Identify which cell holds the provided text, then report its (X, Y) central coordinate. 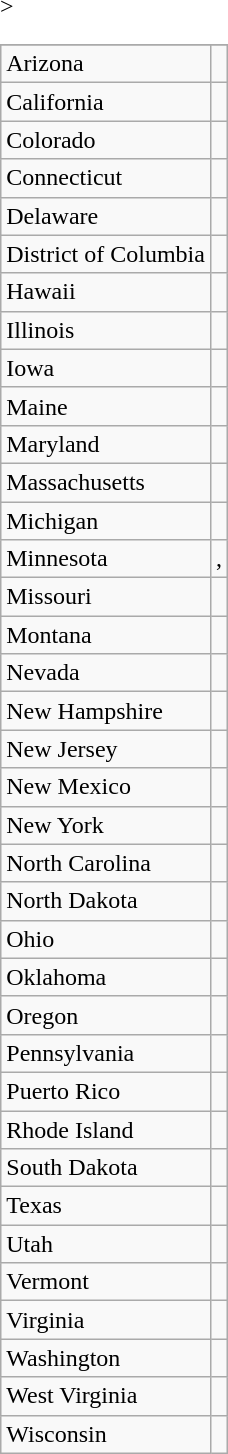
, (218, 559)
Rhode Island (106, 1129)
Iowa (106, 368)
Montana (106, 635)
Delaware (106, 216)
South Dakota (106, 1168)
Illinois (106, 330)
Texas (106, 1206)
North Dakota (106, 901)
West Virginia (106, 1396)
Connecticut (106, 178)
Washington (106, 1358)
Nevada (106, 673)
Ohio (106, 939)
New Mexico (106, 787)
New Jersey (106, 749)
Virginia (106, 1320)
District of Columbia (106, 254)
North Carolina (106, 863)
Oklahoma (106, 977)
Maryland (106, 444)
Minnesota (106, 559)
Puerto Rico (106, 1091)
California (106, 102)
Massachusetts (106, 482)
Arizona (106, 64)
Maine (106, 406)
Hawaii (106, 292)
Vermont (106, 1282)
Utah (106, 1244)
New York (106, 825)
Michigan (106, 521)
Missouri (106, 597)
Colorado (106, 140)
Oregon (106, 1015)
New Hampshire (106, 711)
Pennsylvania (106, 1053)
Wisconsin (106, 1434)
